Capture the cell that displays the provided text and extract its (X, Y) central coordinate. 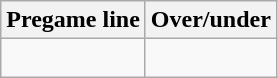
Over/under (210, 20)
Pregame line (74, 20)
